Determine the [X, Y] coordinate at the center of the cell enclosing the given text.  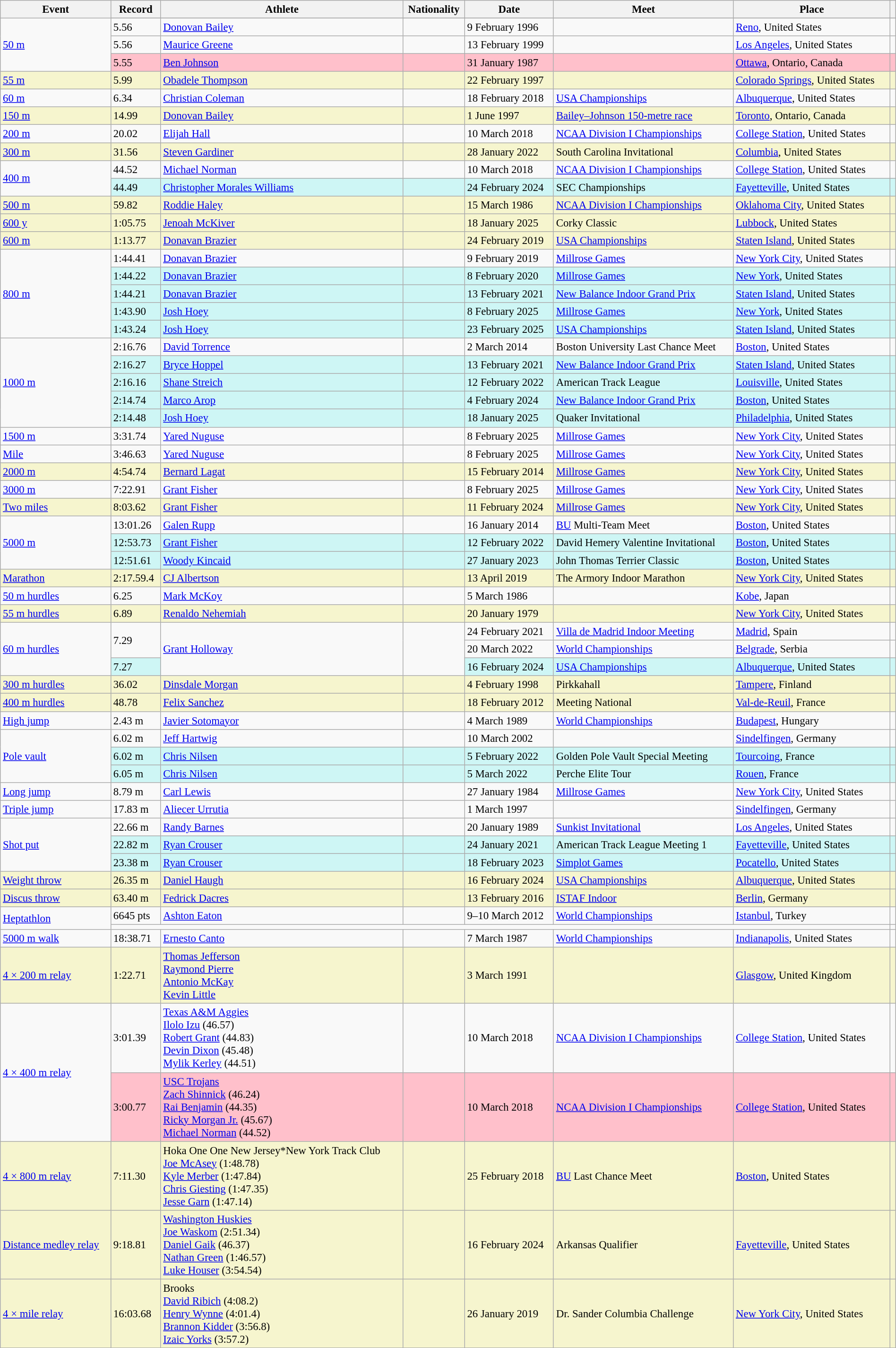
Hoka One One New Jersey*New York Track ClubJoe McAsey (1:48.78)Kyle Merber (1:47.84)Chris Giesting (1:47.35)Jesse Garn (1:47.14) [282, 1176]
Belgrade, Serbia [812, 649]
Istanbul, Turkey [812, 916]
9 February 1996 [509, 27]
23 February 2025 [509, 330]
6.34 [136, 98]
Elijah Hall [282, 134]
16:03.68 [136, 1313]
Christian Coleman [282, 98]
Mark McKoy [282, 596]
9–10 March 2012 [509, 916]
Dinsdale Morgan [282, 685]
4 × 200 m relay [56, 976]
Jeff Hartwig [282, 738]
American Track League [643, 383]
20 January 1979 [509, 614]
Berlin, Germany [812, 898]
27 January 2023 [509, 560]
7:22.91 [136, 489]
6.89 [136, 614]
9:18.81 [136, 1244]
25 February 2018 [509, 1176]
55 m [56, 80]
Woody Kincaid [282, 560]
55 m hurdles [56, 614]
Thomas JeffersonRaymond PierreAntonio McKayKevin Little [282, 976]
Event [56, 9]
8.79 m [136, 791]
1:43.90 [136, 312]
4:54.74 [136, 471]
1:05.75 [136, 223]
1000 m [56, 383]
Marathon [56, 578]
300 m hurdles [56, 685]
14.99 [136, 116]
South Carolina Invitational [643, 152]
Simplot Games [643, 862]
Indianapolis, United States [812, 939]
20.02 [136, 134]
500 m [56, 205]
18 February 2023 [509, 862]
American Track League Meeting 1 [643, 845]
1 March 1997 [509, 809]
31 January 1987 [509, 63]
Felix Sanchez [282, 703]
Bailey–Johnson 150-metre race [643, 116]
Washington HuskiesJoe Waskom (2:51.34)Daniel Gaik (46.37)Nathan Green (1:46.57)Luke Houser (3:54.54) [282, 1244]
1:13.77 [136, 241]
John Thomas Terrier Classic [643, 560]
44.49 [136, 187]
48.78 [136, 703]
Madrid, Spain [812, 632]
BU Last Chance Meet [643, 1176]
400 m [56, 178]
7:11.30 [136, 1176]
Jenoah McKiver [282, 223]
Lubbock, United States [812, 223]
63.40 m [136, 898]
Two miles [56, 507]
31.56 [136, 152]
36.02 [136, 685]
26.35 m [136, 880]
5.99 [136, 80]
6.05 m [136, 774]
Triple jump [56, 809]
200 m [56, 134]
Date [509, 9]
Discus throw [56, 898]
Reno, United States [812, 27]
Louisville, United States [812, 383]
300 m [56, 152]
8:03.62 [136, 507]
Sunkist Invitational [643, 827]
6.25 [136, 596]
ISTAF Indoor [643, 898]
Randy Barnes [282, 827]
Tourcoing, France [812, 756]
Galen Rupp [282, 525]
3:01.39 [136, 1038]
2.43 m [136, 721]
600 m [56, 241]
2:14.74 [136, 400]
Roddie Haley [282, 205]
Corky Classic [643, 223]
4 × 800 m relay [56, 1176]
13 February 2016 [509, 898]
Ashton Eaton [282, 916]
Colorado Springs, United States [812, 80]
2 March 2014 [509, 347]
2:16.27 [136, 365]
5 March 2022 [509, 774]
18:38.71 [136, 939]
22.82 m [136, 845]
Marco Arop [282, 400]
10 March 2002 [509, 738]
18 February 2018 [509, 98]
150 m [56, 116]
SEC Championships [643, 187]
1:22.71 [136, 976]
4 × 400 m relay [56, 1072]
Meeting National [643, 703]
800 m [56, 294]
Grant Holloway [282, 650]
Golden Pole Vault Special Meeting [643, 756]
1500 m [56, 436]
Aliecer Urrutia [282, 809]
Perche Elite Tour [643, 774]
60 m [56, 98]
13 February 1999 [509, 45]
Kobe, Japan [812, 596]
6645 pts [136, 916]
BU Multi-Team Meet [643, 525]
Carl Lewis [282, 791]
Athlete [282, 9]
8 February 2020 [509, 276]
3000 m [56, 489]
Bernard Lagat [282, 471]
5.55 [136, 63]
2:17.59.4 [136, 578]
11 February 2024 [509, 507]
3:31.74 [136, 436]
Villa de Madrid Indoor Meeting [643, 632]
USC TrojansZach Shinnick (46.24)Rai Benjamin (44.35)Ricky Morgan Jr. (45.67)Michael Norman (44.52) [282, 1107]
Columbia, United States [812, 152]
24 February 2021 [509, 632]
Meet [643, 9]
2:14.48 [136, 418]
22.66 m [136, 827]
3:46.63 [136, 454]
1:44.41 [136, 258]
44.52 [136, 169]
Record [136, 9]
2:16.76 [136, 347]
4 × mile relay [56, 1313]
24 February 2019 [509, 241]
Glasgow, United Kingdom [812, 976]
28 January 2022 [509, 152]
BrooksDavid Ribich (4:08.2)Henry Wynne (4:01.4)Brannon Kidder (3:56.8)Izaic Yorks (3:57.2) [282, 1313]
Pocatello, United States [812, 862]
24 January 2021 [509, 845]
26 January 2019 [509, 1313]
Heptathlon [56, 918]
Boston University Last Chance Meet [643, 347]
Maurice Greene [282, 45]
600 y [56, 223]
7.27 [136, 667]
Pirkkahall [643, 685]
50 m hurdles [56, 596]
Rouen, France [812, 774]
Fedrick Dacres [282, 898]
15 March 1986 [509, 205]
16 January 2014 [509, 525]
Michael Norman [282, 169]
Weight throw [56, 880]
Budapest, Hungary [812, 721]
23.38 m [136, 862]
5 February 2022 [509, 756]
Shane Streich [282, 383]
27 January 1984 [509, 791]
9 February 2019 [509, 258]
High jump [56, 721]
5000 m [56, 543]
60 m hurdles [56, 650]
Mile [56, 454]
15 February 2014 [509, 471]
4 February 2024 [509, 400]
Javier Sotomayor [282, 721]
Obadele Thompson [282, 80]
Shot put [56, 844]
Toronto, Ontario, Canada [812, 116]
Quaker Invitational [643, 418]
Ernesto Canto [282, 939]
Texas A&M AggiesIlolo Izu (46.57)Robert Grant (44.83)Devin Dixon (45.48)Mylik Kerley (44.51) [282, 1038]
1:44.21 [136, 294]
7.29 [136, 640]
3 March 1991 [509, 976]
17.83 m [136, 809]
Philadelphia, United States [812, 418]
22 February 1997 [509, 80]
13:01.26 [136, 525]
Distance medley relay [56, 1244]
3:00.77 [136, 1107]
400 m hurdles [56, 703]
20 March 2022 [509, 649]
12:51.61 [136, 560]
50 m [56, 45]
4 February 1998 [509, 685]
20 January 1989 [509, 827]
Arkansas Qualifier [643, 1244]
Dr. Sander Columbia Challenge [643, 1313]
Pole vault [56, 756]
Ben Johnson [282, 63]
2:16.16 [136, 383]
5 March 1986 [509, 596]
Ottawa, Ontario, Canada [812, 63]
2000 m [56, 471]
5000 m walk [56, 939]
Oklahoma City, United States [812, 205]
Nationality [434, 9]
24 February 2024 [509, 187]
Bryce Hoppel [282, 365]
CJ Albertson [282, 578]
Renaldo Nehemiah [282, 614]
1:44.22 [136, 276]
David Hemery Valentine Invitational [643, 543]
1:43.24 [136, 330]
Place [812, 9]
59.82 [136, 205]
Christopher Morales Williams [282, 187]
Tampere, Finland [812, 685]
Steven Gardiner [282, 152]
Long jump [56, 791]
David Torrence [282, 347]
7 March 1987 [509, 939]
12:53.73 [136, 543]
13 April 2019 [509, 578]
1 June 1997 [509, 116]
18 February 2012 [509, 703]
4 March 1989 [509, 721]
The Armory Indoor Marathon [643, 578]
Daniel Haugh [282, 880]
Val-de-Reuil, France [812, 703]
